Output the (X, Y) coordinate of the center of the cell containing the given text.  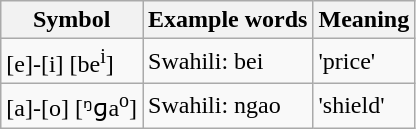
'shield' (364, 106)
Symbol (72, 20)
[e]-[i] [bei] (72, 62)
'price' (364, 62)
[a]-[o] [ᵑɡao] (72, 106)
Swahili: bei (228, 62)
Swahili: ngao (228, 106)
Meaning (364, 20)
Example words (228, 20)
